Output the [X, Y] coordinate of the center of the cell containing the given text.  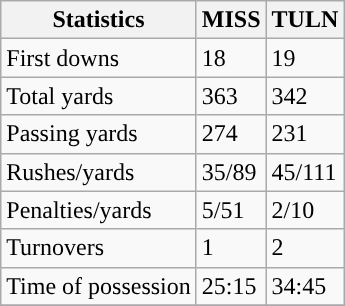
19 [305, 58]
Penalties/yards [99, 210]
Time of possession [99, 286]
342 [305, 96]
231 [305, 134]
363 [231, 96]
MISS [231, 20]
18 [231, 58]
Total yards [99, 96]
274 [231, 134]
25:15 [231, 286]
2/10 [305, 210]
45/111 [305, 172]
35/89 [231, 172]
5/51 [231, 210]
2 [305, 248]
34:45 [305, 286]
Statistics [99, 20]
TULN [305, 20]
Passing yards [99, 134]
First downs [99, 58]
Turnovers [99, 248]
Rushes/yards [99, 172]
1 [231, 248]
